Scan for the cell matching the given text and deliver its (X, Y) coordinate at center. 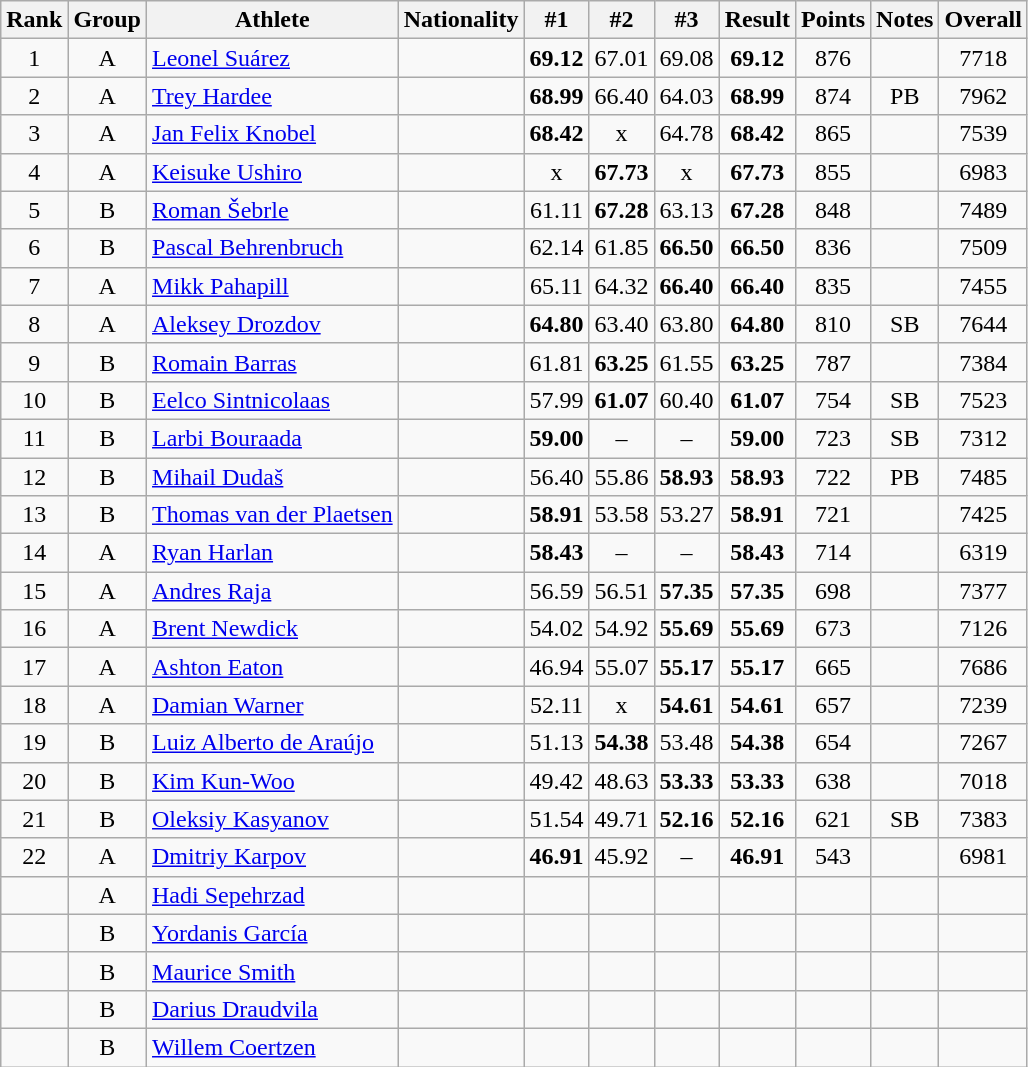
13 (34, 515)
54.02 (556, 629)
Romain Barras (273, 362)
810 (834, 324)
48.63 (622, 781)
Leonel Suárez (273, 58)
49.71 (622, 819)
7509 (983, 248)
49.42 (556, 781)
Oleksiy Kasyanov (273, 819)
61.11 (556, 210)
7962 (983, 96)
7489 (983, 210)
22 (34, 857)
7686 (983, 667)
7126 (983, 629)
698 (834, 591)
8 (34, 324)
53.27 (686, 515)
874 (834, 96)
855 (834, 172)
7377 (983, 591)
7718 (983, 58)
865 (834, 134)
Athlete (273, 20)
67.01 (622, 58)
Trey Hardee (273, 96)
63.40 (622, 324)
11 (34, 438)
Andres Raja (273, 591)
2 (34, 96)
673 (834, 629)
7523 (983, 400)
20 (34, 781)
21 (34, 819)
7267 (983, 743)
55.07 (622, 667)
61.55 (686, 362)
53.48 (686, 743)
543 (834, 857)
7644 (983, 324)
Larbi Bouraada (273, 438)
Aleksey Drozdov (273, 324)
64.32 (622, 286)
7018 (983, 781)
Ashton Eaton (273, 667)
835 (834, 286)
Notes (905, 20)
665 (834, 667)
51.54 (556, 819)
Hadi Sepehrzad (273, 895)
7485 (983, 477)
754 (834, 400)
638 (834, 781)
876 (834, 58)
Overall (983, 20)
Damian Warner (273, 705)
7 (34, 286)
64.78 (686, 134)
721 (834, 515)
7539 (983, 134)
55.86 (622, 477)
Mihail Dudaš (273, 477)
61.81 (556, 362)
18 (34, 705)
7383 (983, 819)
46.94 (556, 667)
654 (834, 743)
836 (834, 248)
57.99 (556, 400)
#1 (556, 20)
3 (34, 134)
Ryan Harlan (273, 553)
Nationality (461, 20)
6319 (983, 553)
7425 (983, 515)
61.85 (622, 248)
Roman Šebrle (273, 210)
69.08 (686, 58)
848 (834, 210)
Kim Kun-Woo (273, 781)
56.51 (622, 591)
7312 (983, 438)
17 (34, 667)
Result (757, 20)
56.40 (556, 477)
Luiz Alberto de Araújo (273, 743)
16 (34, 629)
56.59 (556, 591)
53.58 (622, 515)
52.11 (556, 705)
6 (34, 248)
Mikk Pahapill (273, 286)
Brent Newdick (273, 629)
621 (834, 819)
Yordanis García (273, 933)
9 (34, 362)
4 (34, 172)
51.13 (556, 743)
722 (834, 477)
12 (34, 477)
64.03 (686, 96)
714 (834, 553)
45.92 (622, 857)
Darius Draudvila (273, 1009)
19 (34, 743)
15 (34, 591)
14 (34, 553)
Dmitriy Karpov (273, 857)
7455 (983, 286)
Group (108, 20)
7384 (983, 362)
Willem Coertzen (273, 1047)
6981 (983, 857)
Thomas van der Plaetsen (273, 515)
723 (834, 438)
62.14 (556, 248)
63.13 (686, 210)
#2 (622, 20)
60.40 (686, 400)
54.92 (622, 629)
Keisuke Ushiro (273, 172)
65.11 (556, 286)
Jan Felix Knobel (273, 134)
Points (834, 20)
1 (34, 58)
787 (834, 362)
10 (34, 400)
Rank (34, 20)
Maurice Smith (273, 971)
Eelco Sintnicolaas (273, 400)
7239 (983, 705)
Pascal Behrenbruch (273, 248)
657 (834, 705)
63.80 (686, 324)
#3 (686, 20)
5 (34, 210)
6983 (983, 172)
